Provide the (X, Y) coordinate of the cell's center where the given text is located.  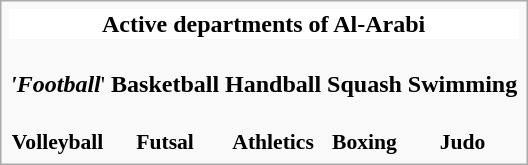
Futsal (166, 129)
'Football' (58, 70)
Athletics (274, 129)
Boxing (365, 129)
Judo (462, 129)
Volleyball (58, 129)
Basketball (166, 70)
Active departments of Al-Arabi (264, 24)
Swimming (462, 70)
Squash (365, 70)
Handball (274, 70)
